Scan for the cell matching the given text and deliver its (x, y) coordinate at center. 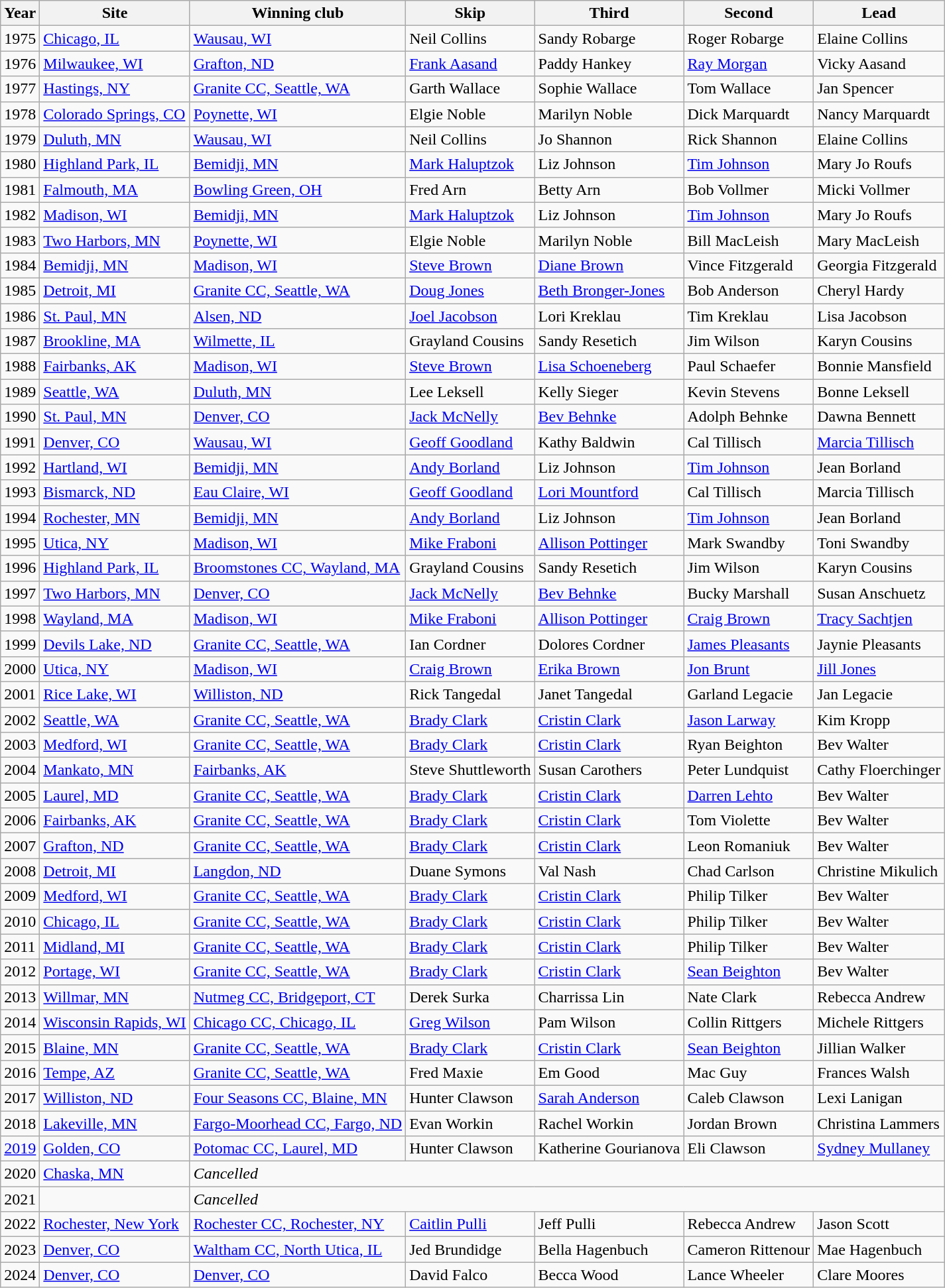
Caleb Clawson (749, 1098)
1986 (20, 316)
Chicago CC, Chicago, IL (298, 1022)
Katherine Gourianova (609, 1149)
Pam Wilson (609, 1022)
2018 (20, 1124)
2016 (20, 1073)
Jillian Walker (879, 1047)
Beth Bronger-Jones (609, 290)
Jill Jones (879, 669)
Falmouth, MA (115, 190)
Lakeville, MN (115, 1124)
Cathy Floerchinger (879, 770)
Garland Legacie (749, 694)
Mary MacLeish (879, 240)
David Falco (470, 1275)
Michele Rittgers (879, 1022)
Vince Fitzgerald (749, 265)
Chaska, MN (115, 1174)
Eau Claire, WI (298, 493)
Val Nash (609, 871)
1984 (20, 265)
Kelly Sieger (609, 392)
Dick Marquardt (749, 114)
2005 (20, 795)
2011 (20, 947)
2021 (20, 1199)
2002 (20, 719)
2010 (20, 921)
Tracy Sachtjen (879, 618)
2013 (20, 997)
Skip (470, 13)
1998 (20, 618)
2015 (20, 1047)
1997 (20, 593)
Bella Hagenbuch (609, 1250)
Becca Wood (609, 1275)
Broomstones CC, Wayland, MA (298, 568)
Darren Lehto (749, 795)
Mac Guy (749, 1073)
Bill MacLeish (749, 240)
Jon Brunt (749, 669)
Leon Romaniuk (749, 846)
2008 (20, 871)
Potomac CC, Laurel, MD (298, 1149)
1989 (20, 392)
Midland, MI (115, 947)
Toni Swandby (879, 543)
Sydney Mullaney (879, 1149)
Doug Jones (470, 290)
2000 (20, 669)
Sarah Anderson (609, 1098)
Rick Shannon (749, 139)
Susan Carothers (609, 770)
Chad Carlson (749, 871)
Evan Workin (470, 1124)
Portage, WI (115, 972)
Sandy Robarge (609, 38)
Derek Surka (470, 997)
Nancy Marquardt (879, 114)
Ryan Beighton (749, 745)
Dawna Bennett (879, 417)
Waltham CC, North Utica, IL (298, 1250)
Laurel, MD (115, 795)
2004 (20, 770)
Janet Tangedal (609, 694)
Caitlin Pulli (470, 1224)
Steve Shuttleworth (470, 770)
Rochester, New York (115, 1224)
Mark Swandby (749, 543)
Charrissa Lin (609, 997)
Paddy Hankey (609, 64)
Jaynie Pleasants (879, 644)
Golden, CO (115, 1149)
Kathy Baldwin (609, 442)
Bonne Leksell (879, 392)
Wilmette, IL (298, 341)
1980 (20, 164)
Jo Shannon (609, 139)
Kevin Stevens (749, 392)
Fred Maxie (470, 1073)
1978 (20, 114)
1977 (20, 89)
Roger Robarge (749, 38)
Bonnie Mansfield (879, 367)
Bob Vollmer (749, 190)
Wisconsin Rapids, WI (115, 1022)
Erika Brown (609, 669)
1988 (20, 367)
Fred Arn (470, 190)
Dolores Cordner (609, 644)
Fargo-Moorhead CC, Fargo, ND (298, 1124)
Winning club (298, 13)
2007 (20, 846)
Colorado Springs, CO (115, 114)
Lexi Lanigan (879, 1098)
Lisa Jacobson (879, 316)
Jason Larway (749, 719)
Tempe, AZ (115, 1073)
2006 (20, 821)
1996 (20, 568)
Second (749, 13)
Mae Hagenbuch (879, 1250)
Alsen, ND (298, 316)
Bismarck, ND (115, 493)
Bucky Marshall (749, 593)
Blaine, MN (115, 1047)
James Pleasants (749, 644)
Hastings, NY (115, 89)
2014 (20, 1022)
2001 (20, 694)
Third (609, 13)
Devils Lake, ND (115, 644)
Jan Spencer (879, 89)
Tom Wallace (749, 89)
2012 (20, 972)
1983 (20, 240)
Christine Mikulich (879, 871)
Paul Schaefer (749, 367)
1999 (20, 644)
Tim Kreklau (749, 316)
Frances Walsh (879, 1073)
Four Seasons CC, Blaine, MN (298, 1098)
1993 (20, 493)
2017 (20, 1098)
Jan Legacie (879, 694)
Lead (879, 13)
1992 (20, 467)
Rachel Workin (609, 1124)
Lance Wheeler (749, 1275)
2009 (20, 896)
Site (115, 13)
2022 (20, 1224)
Langdon, ND (298, 871)
Joel Jacobson (470, 316)
Em Good (609, 1073)
1987 (20, 341)
Lee Leksell (470, 392)
Wayland, MA (115, 618)
Lori Mountford (609, 493)
Hartland, WI (115, 467)
Jason Scott (879, 1224)
Christina Lammers (879, 1124)
Bob Anderson (749, 290)
Sophie Wallace (609, 89)
Jed Brundidge (470, 1250)
Collin Rittgers (749, 1022)
Micki Vollmer (879, 190)
1975 (20, 38)
1991 (20, 442)
Ian Cordner (470, 644)
1994 (20, 518)
Frank Aasand (470, 64)
2023 (20, 1250)
Tom Violette (749, 821)
2003 (20, 745)
Eli Clawson (749, 1149)
2019 (20, 1149)
Cameron Rittenour (749, 1250)
Rice Lake, WI (115, 694)
Milwaukee, WI (115, 64)
Willmar, MN (115, 997)
2020 (20, 1174)
Adolph Behnke (749, 417)
Diane Brown (609, 265)
Year (20, 13)
Clare Moores (879, 1275)
1982 (20, 215)
Betty Arn (609, 190)
Vicky Aasand (879, 64)
Duane Symons (470, 871)
Susan Anschuetz (879, 593)
1985 (20, 290)
Lisa Schoeneberg (609, 367)
Georgia Fitzgerald (879, 265)
1976 (20, 64)
Ray Morgan (749, 64)
Peter Lundquist (749, 770)
Mankato, MN (115, 770)
Cheryl Hardy (879, 290)
1995 (20, 543)
Nate Clark (749, 997)
Lori Kreklau (609, 316)
2024 (20, 1275)
Kim Kropp (879, 719)
Rochester CC, Rochester, NY (298, 1224)
Garth Wallace (470, 89)
Brookline, MA (115, 341)
Jeff Pulli (609, 1224)
Bowling Green, OH (298, 190)
Nutmeg CC, Bridgeport, CT (298, 997)
1979 (20, 139)
Greg Wilson (470, 1022)
Rochester, MN (115, 518)
Rick Tangedal (470, 694)
1990 (20, 417)
1981 (20, 190)
Jordan Brown (749, 1124)
